Identify which cell holds the provided text, then report its (X, Y) central coordinate. 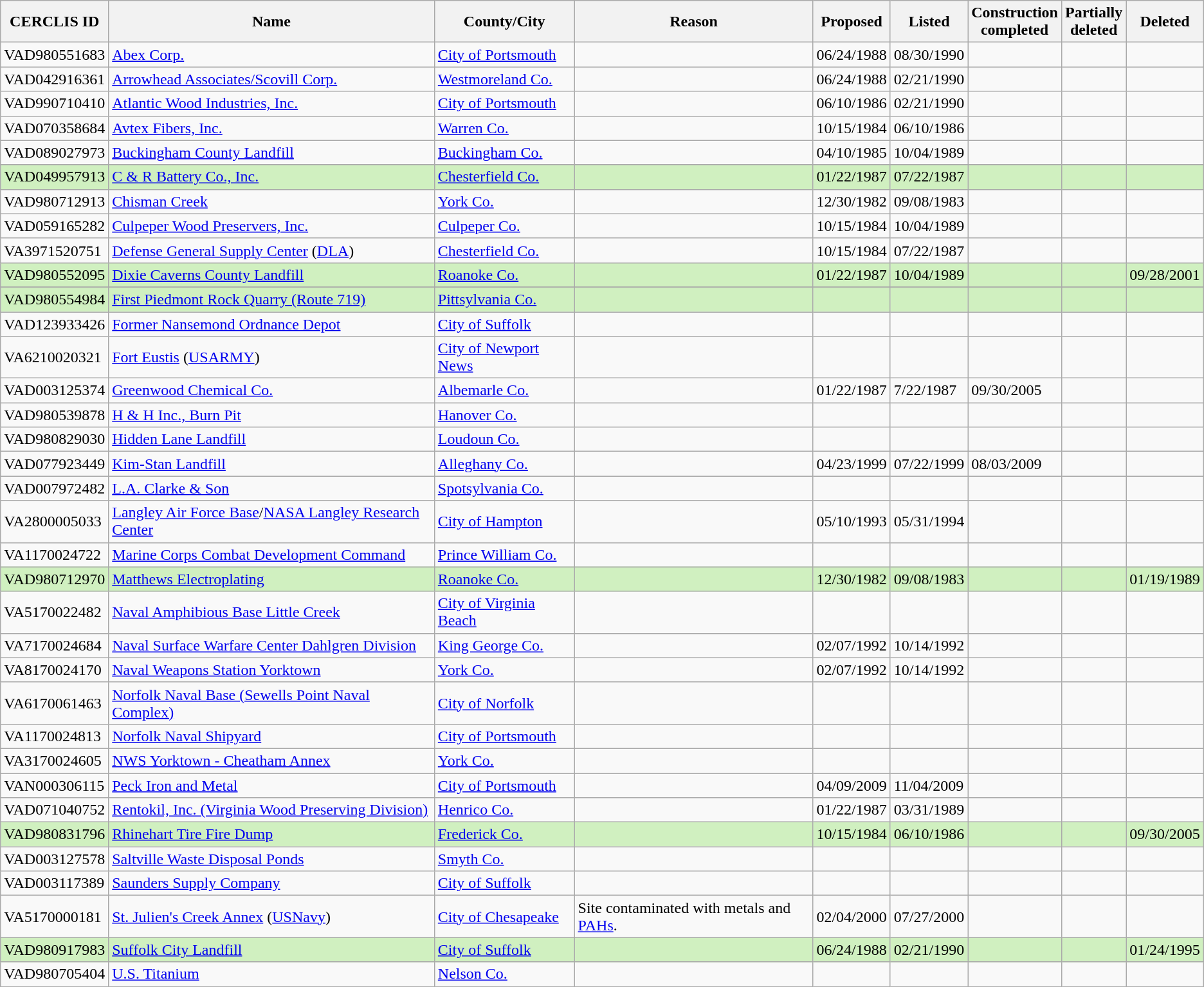
Nelson Co. (504, 974)
King George Co. (504, 645)
City of Hampton (504, 521)
Culpeper Co. (504, 226)
Former Nansemond Ordnance Depot (271, 324)
VAD123933426 (55, 324)
County/City (504, 22)
Albemarle Co. (504, 391)
Hidden Lane Landfill (271, 439)
VAN000306115 (55, 786)
City of Chesapeake (504, 916)
Hanover Co. (504, 415)
Pittsylvania Co. (504, 299)
VA7170024684 (55, 645)
Spotsylvania Co. (504, 488)
01/24/1995 (1165, 950)
Buckingham County Landfill (271, 152)
VAD980917983 (55, 950)
VAD980705404 (55, 974)
09/28/2001 (1165, 275)
08/03/2009 (1015, 464)
Culpeper Wood Preservers, Inc. (271, 226)
07/27/2000 (929, 916)
VAD007972482 (55, 488)
VAD077923449 (55, 464)
Naval Amphibious Base Little Creek (271, 613)
Marine Corps Combat Development Command (271, 555)
Fort Eustis (USARMY) (271, 358)
Site contaminated with metals and PAHs. (693, 916)
VAD003125374 (55, 391)
Matthews Electroplating (271, 579)
VAD990710410 (55, 104)
First Piedmont Rock Quarry (Route 719) (271, 299)
04/23/1999 (852, 464)
St. Julien's Creek Annex (USNavy) (271, 916)
VAD089027973 (55, 152)
VAD003127578 (55, 859)
VAD980712913 (55, 201)
VA2800005033 (55, 521)
Norfolk Naval Shipyard (271, 736)
VA1170024722 (55, 555)
Frederick Co. (504, 835)
VAD980829030 (55, 439)
7/22/1987 (929, 391)
Reason (693, 22)
07/22/1999 (929, 464)
VAD980712970 (55, 579)
04/09/2009 (852, 786)
Chisman Creek (271, 201)
Henrico Co. (504, 810)
05/31/1994 (929, 521)
Kim-Stan Landfill (271, 464)
Peck Iron and Metal (271, 786)
08/30/1990 (929, 55)
Greenwood Chemical Co. (271, 391)
Naval Weapons Station Yorktown (271, 670)
Proposed (852, 22)
City of Virginia Beach (504, 613)
VAD980554984 (55, 299)
02/04/2000 (852, 916)
03/31/1989 (929, 810)
Saunders Supply Company (271, 883)
City of Newport News (504, 358)
Listed (929, 22)
Suffolk City Landfill (271, 950)
VA8170024170 (55, 670)
Smyth Co. (504, 859)
VAD980551683 (55, 55)
Buckingham Co. (504, 152)
VAD042916361 (55, 79)
Avtex Fibers, Inc. (271, 128)
CERCLIS ID (55, 22)
VAD059165282 (55, 226)
U.S. Titanium (271, 974)
VAD980539878 (55, 415)
Norfolk Naval Base (Sewells Point Naval Complex) (271, 703)
VA5170000181 (55, 916)
Abex Corp. (271, 55)
City of Norfolk (504, 703)
H & H Inc., Burn Pit (271, 415)
VAD003117389 (55, 883)
Warren Co. (504, 128)
Naval Surface Warfare Center Dahlgren Division (271, 645)
Dixie Caverns County Landfill (271, 275)
VA5170022482 (55, 613)
C & R Battery Co., Inc. (271, 177)
Prince William Co. (504, 555)
Arrowhead Associates/Scovill Corp. (271, 79)
04/10/1985 (852, 152)
Name (271, 22)
VAD070358684 (55, 128)
Langley Air Force Base/NASA Langley Research Center (271, 521)
Westmoreland Co. (504, 79)
VAD980831796 (55, 835)
VA1170024813 (55, 736)
Saltville Waste Disposal Ponds (271, 859)
VAD071040752 (55, 810)
Rhinehart Tire Fire Dump (271, 835)
Atlantic Wood Industries, Inc. (271, 104)
VA3170024605 (55, 761)
VA3971520751 (55, 250)
VA6170061463 (55, 703)
VAD049957913 (55, 177)
Defense General Supply Center (DLA) (271, 250)
Rentokil, Inc. (Virginia Wood Preserving Division) (271, 810)
01/19/1989 (1165, 579)
Alleghany Co. (504, 464)
L.A. Clarke & Son (271, 488)
Deleted (1165, 22)
Loudoun Co. (504, 439)
VA6210020321 (55, 358)
NWS Yorktown - Cheatham Annex (271, 761)
Constructioncompleted (1015, 22)
VAD980552095 (55, 275)
05/10/1993 (852, 521)
11/04/2009 (929, 786)
Partiallydeleted (1093, 22)
